From the cell containing the given text, extract its center point as (x, y) coordinate. 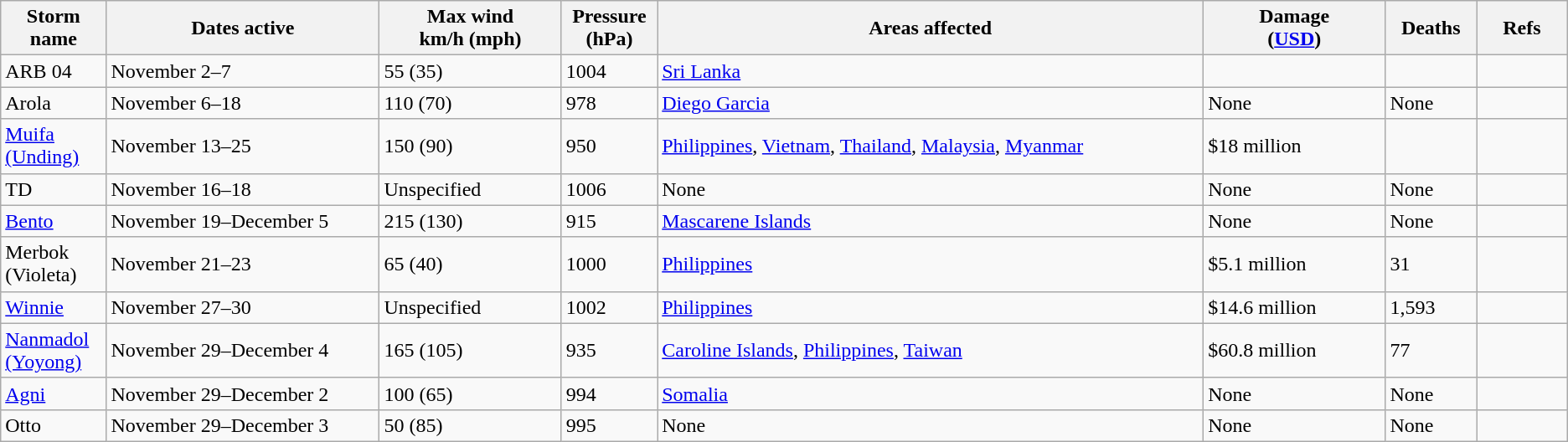
Philippines, Vietnam, Thailand, Malaysia, Myanmar (931, 146)
Mascarene Islands (931, 221)
165 (105) (471, 350)
ARB 04 (54, 71)
915 (610, 221)
1006 (610, 189)
November 27–30 (243, 307)
994 (610, 393)
November 19–December 5 (243, 221)
65 (40) (471, 265)
November 29–December 4 (243, 350)
77 (1431, 350)
935 (610, 350)
November 6–18 (243, 103)
1000 (610, 265)
Arola (54, 103)
Sri Lanka (931, 71)
1002 (610, 307)
Otto (54, 425)
November 29–December 2 (243, 393)
November 2–7 (243, 71)
150 (90) (471, 146)
950 (610, 146)
$18 million (1295, 146)
Max windkm/h (mph) (471, 28)
TD (54, 189)
Deaths (1431, 28)
50 (85) (471, 425)
Muifa (Unding) (54, 146)
Somalia (931, 393)
Nanmadol (Yoyong) (54, 350)
Refs (1523, 28)
Winnie (54, 307)
Caroline Islands, Philippines, Taiwan (931, 350)
Damage(USD) (1295, 28)
November 29–December 3 (243, 425)
Pressure(hPa) (610, 28)
31 (1431, 265)
$5.1 million (1295, 265)
110 (70) (471, 103)
978 (610, 103)
Areas affected (931, 28)
November 21–23 (243, 265)
Storm name (54, 28)
1,593 (1431, 307)
55 (35) (471, 71)
100 (65) (471, 393)
November 16–18 (243, 189)
Diego Garcia (931, 103)
Bento (54, 221)
Agni (54, 393)
1004 (610, 71)
$60.8 million (1295, 350)
Dates active (243, 28)
November 13–25 (243, 146)
$14.6 million (1295, 307)
215 (130) (471, 221)
Merbok (Violeta) (54, 265)
995 (610, 425)
